From the cell containing the given text, extract its center point as [x, y] coordinate. 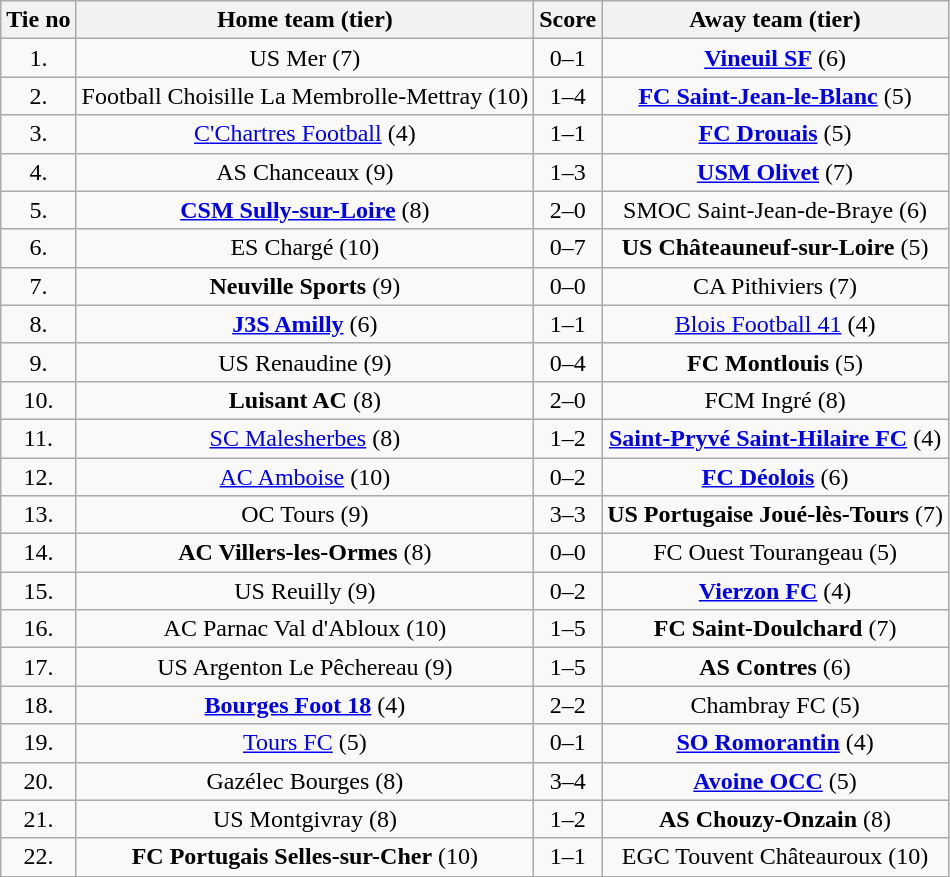
FCM Ingré (8) [776, 400]
SO Romorantin (4) [776, 743]
Avoine OCC (5) [776, 781]
1–3 [568, 172]
US Renaudine (9) [305, 362]
Football Choisille La Membrolle-Mettray (10) [305, 96]
1. [38, 58]
8. [38, 324]
Tours FC (5) [305, 743]
Score [568, 20]
FC Déolois (6) [776, 477]
FC Montlouis (5) [776, 362]
C'Chartres Football (4) [305, 134]
17. [38, 667]
SC Malesherbes (8) [305, 438]
Luisant AC (8) [305, 400]
Away team (tier) [776, 20]
7. [38, 286]
13. [38, 515]
12. [38, 477]
AS Chanceaux (9) [305, 172]
21. [38, 819]
J3S Amilly (6) [305, 324]
Bourges Foot 18 (4) [305, 705]
3–4 [568, 781]
AC Amboise (10) [305, 477]
20. [38, 781]
4. [38, 172]
18. [38, 705]
CSM Sully-sur-Loire (8) [305, 210]
US Montgivray (8) [305, 819]
Saint-Pryvé Saint-Hilaire FC (4) [776, 438]
15. [38, 591]
Gazélec Bourges (8) [305, 781]
10. [38, 400]
0–4 [568, 362]
ES Chargé (10) [305, 248]
3–3 [568, 515]
2–2 [568, 705]
16. [38, 629]
US Reuilly (9) [305, 591]
Blois Football 41 (4) [776, 324]
AC Parnac Val d'Abloux (10) [305, 629]
2. [38, 96]
FC Portugais Selles-sur-Cher (10) [305, 857]
1–4 [568, 96]
19. [38, 743]
11. [38, 438]
0–7 [568, 248]
AS Chouzy-Onzain (8) [776, 819]
22. [38, 857]
SMOC Saint-Jean-de-Braye (6) [776, 210]
Home team (tier) [305, 20]
Tie no [38, 20]
US Châteauneuf-sur-Loire (5) [776, 248]
OC Tours (9) [305, 515]
14. [38, 553]
Neuville Sports (9) [305, 286]
EGC Touvent Châteauroux (10) [776, 857]
US Portugaise Joué-lès-Tours (7) [776, 515]
US Argenton Le Pêchereau (9) [305, 667]
USM Olivet (7) [776, 172]
Vierzon FC (4) [776, 591]
9. [38, 362]
AC Villers-les-Ormes (8) [305, 553]
Chambray FC (5) [776, 705]
US Mer (7) [305, 58]
Vineuil SF (6) [776, 58]
FC Drouais (5) [776, 134]
5. [38, 210]
FC Saint-Doulchard (7) [776, 629]
FC Ouest Tourangeau (5) [776, 553]
6. [38, 248]
FC Saint-Jean-le-Blanc (5) [776, 96]
3. [38, 134]
AS Contres (6) [776, 667]
CA Pithiviers (7) [776, 286]
